Locate the cell with the specified text and output its [X, Y] center coordinate. 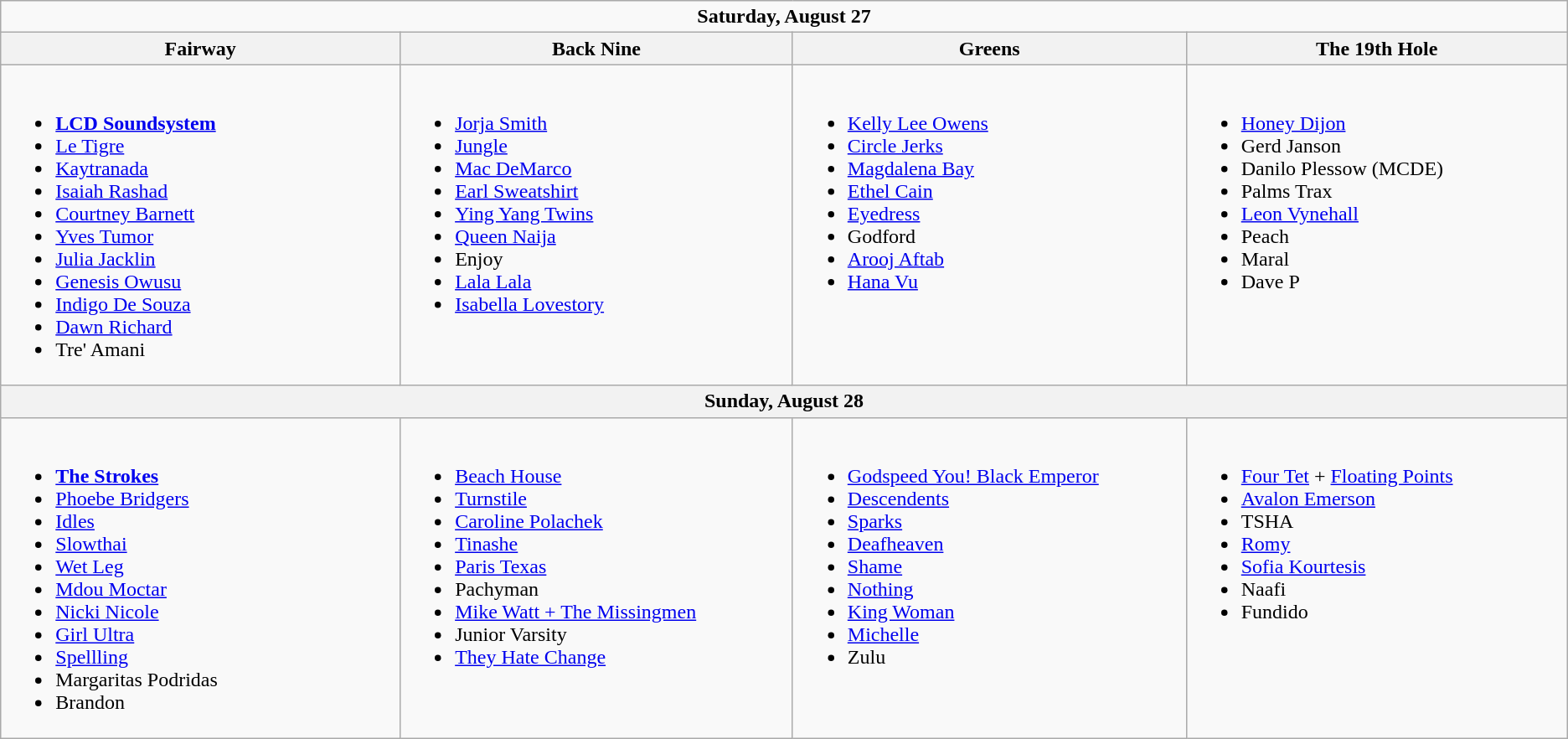
Back Nine [596, 49]
Godspeed You! Black EmperorDescendentsSparksDeafheavenShameNothingKing WomanMichelleZulu [989, 578]
Greens [989, 49]
Fairway [201, 49]
Kelly Lee OwensCircle JerksMagdalena BayEthel CainEyedressGodfordArooj AftabHana Vu [989, 225]
Sunday, August 28 [784, 401]
The 19th Hole [1377, 49]
Four Tet + Floating PointsAvalon EmersonTSHARomySofia KourtesisNaafiFundido [1377, 578]
Beach HouseTurnstileCaroline PolachekTinasheParis TexasPachymanMike Watt + The MissingmenJunior VarsityThey Hate Change [596, 578]
Honey DijonGerd JansonDanilo Plessow (MCDE)Palms TraxLeon VynehallPeachMaralDave P [1377, 225]
The StrokesPhoebe BridgersIdlesSlowthaiWet LegMdou MoctarNicki NicoleGirl UltraSpelllingMargaritas PodridasBrandon [201, 578]
Jorja SmithJungleMac DeMarcoEarl SweatshirtYing Yang TwinsQueen NaijaEnjoyLala LalaIsabella Lovestory [596, 225]
Saturday, August 27 [784, 17]
LCD SoundsystemLe TigreKaytranadaIsaiah RashadCourtney BarnettYves TumorJulia JacklinGenesis OwusuIndigo De SouzaDawn RichardTre' Amani [201, 225]
